Pinpoint the cell where the given text exists, returning its [X, Y] midpoint coordinate. 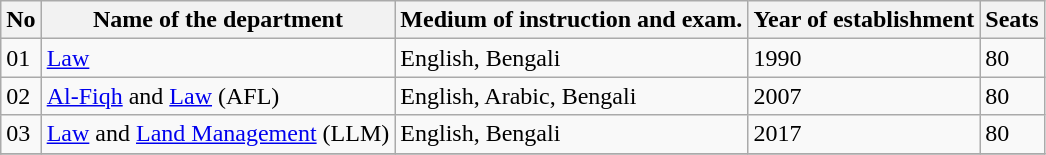
03 [21, 134]
Seats [1012, 20]
English, Arabic, Bengali [572, 96]
No [21, 20]
Law [218, 58]
Law and Land Management (LLM) [218, 134]
Name of the department [218, 20]
01 [21, 58]
Year of establishment [864, 20]
Al-Fiqh and Law (AFL) [218, 96]
1990 [864, 58]
Medium of instruction and exam. [572, 20]
02 [21, 96]
2007 [864, 96]
2017 [864, 134]
